Locate the cell with the specified text and output its [x, y] center coordinate. 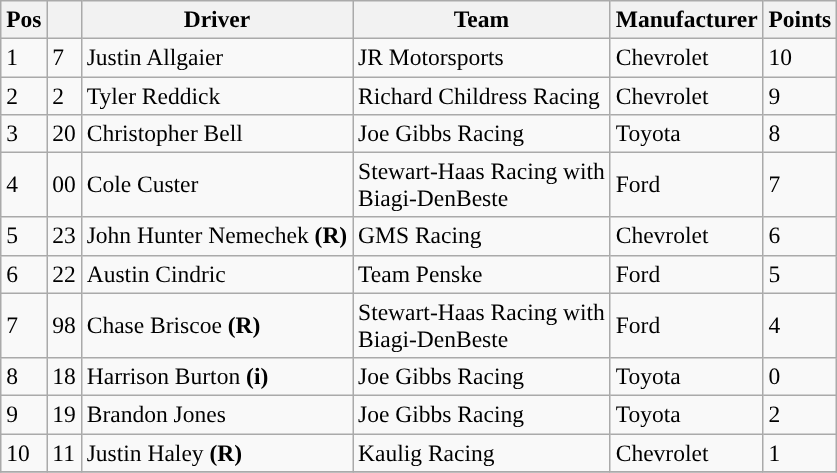
23 [64, 236]
00 [64, 184]
Team [482, 19]
18 [64, 376]
Team Penske [482, 274]
Tyler Reddick [216, 95]
Justin Haley (R) [216, 452]
Chase Briscoe (R) [216, 326]
Kaulig Racing [482, 452]
22 [64, 274]
GMS Racing [482, 236]
Christopher Bell [216, 133]
Points [800, 19]
98 [64, 326]
John Hunter Nemechek (R) [216, 236]
Pos [24, 19]
Harrison Burton (i) [216, 376]
20 [64, 133]
Cole Custer [216, 184]
3 [24, 133]
Richard Childress Racing [482, 95]
Justin Allgaier [216, 57]
JR Motorsports [482, 57]
11 [64, 452]
Austin Cindric [216, 274]
0 [800, 376]
Manufacturer [686, 19]
Brandon Jones [216, 414]
Driver [216, 19]
19 [64, 414]
